For the text-containing cell, return its midpoint in (X, Y) coordinate format. 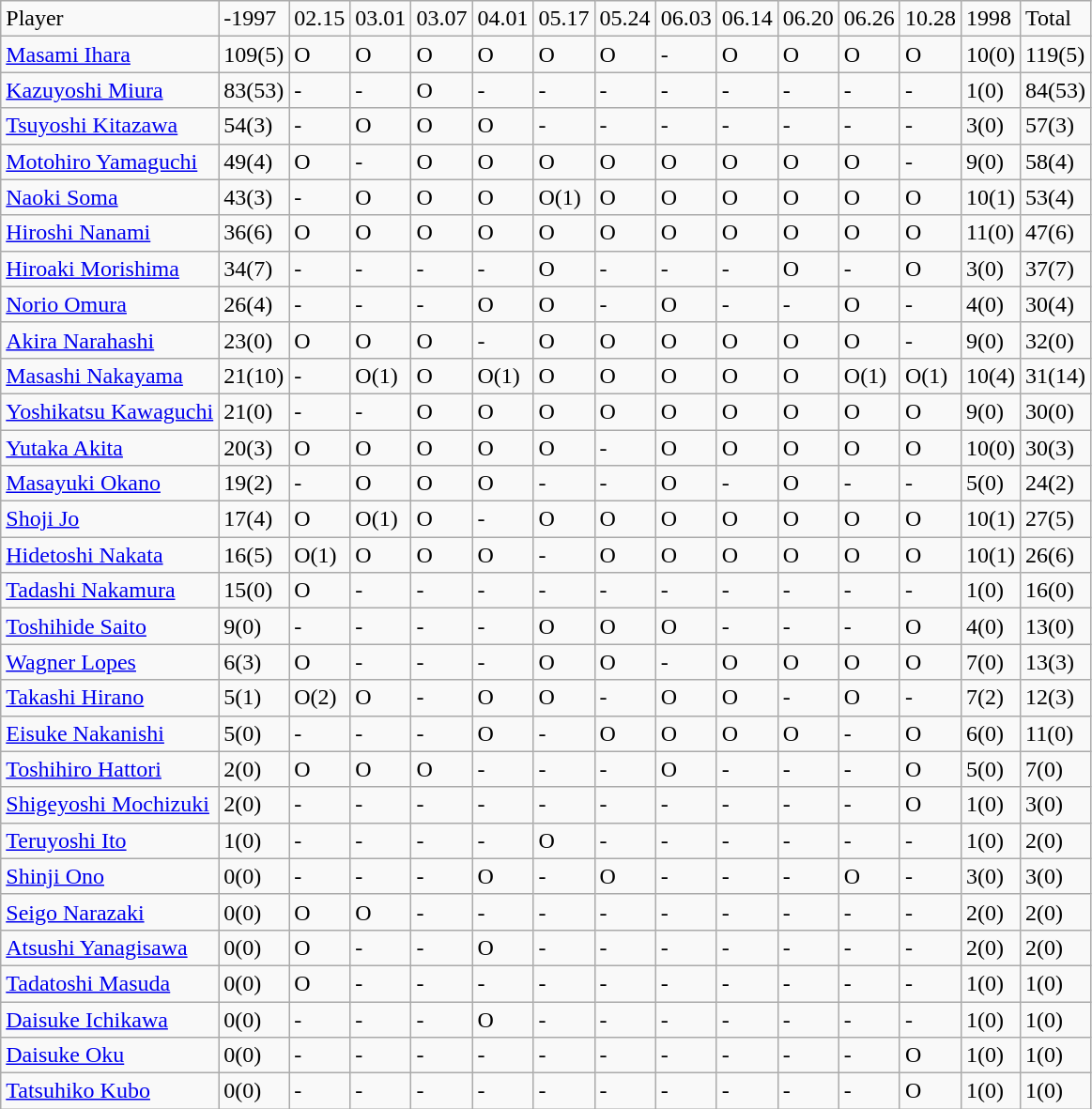
Toshihiro Hattori (110, 769)
Tadatoshi Masuda (110, 983)
20(3) (254, 448)
Tsuyoshi Kitazawa (110, 126)
Masayuki Okano (110, 484)
03.01 (381, 19)
53(4) (1055, 197)
30(0) (1055, 411)
6(0) (990, 733)
47(6) (1055, 233)
16(0) (1055, 591)
21(0) (254, 411)
Yutaka Akita (110, 448)
06.20 (807, 19)
Kazuyoshi Miura (110, 90)
Shinji Ono (110, 876)
31(14) (1055, 376)
Seigo Narazaki (110, 912)
Wagner Lopes (110, 662)
83(53) (254, 90)
Yoshikatsu Kawaguchi (110, 411)
21(10) (254, 376)
26(6) (1055, 555)
Daisuke Ichikawa (110, 1019)
19(2) (254, 484)
13(0) (1055, 626)
6(3) (254, 662)
06.03 (685, 19)
Tadashi Nakamura (110, 591)
02.15 (319, 19)
109(5) (254, 54)
30(4) (1055, 304)
24(2) (1055, 484)
Shoji Jo (110, 519)
26(4) (254, 304)
37(7) (1055, 269)
27(5) (1055, 519)
-1997 (254, 19)
03.07 (441, 19)
Total (1055, 19)
Eisuke Nakanishi (110, 733)
04.01 (503, 19)
Takashi Hirano (110, 698)
17(4) (254, 519)
54(3) (254, 126)
10(4) (990, 376)
Shigeyoshi Mochizuki (110, 805)
Toshihide Saito (110, 626)
15(0) (254, 591)
5(1) (254, 698)
06.14 (747, 19)
Naoki Soma (110, 197)
Hiroshi Nanami (110, 233)
Player (110, 19)
1998 (990, 19)
Norio Omura (110, 304)
05.17 (563, 19)
84(53) (1055, 90)
23(0) (254, 340)
43(3) (254, 197)
O(2) (319, 698)
36(6) (254, 233)
Hiroaki Morishima (110, 269)
58(4) (1055, 162)
16(5) (254, 555)
Daisuke Oku (110, 1055)
57(3) (1055, 126)
119(5) (1055, 54)
49(4) (254, 162)
32(0) (1055, 340)
13(3) (1055, 662)
Motohiro Yamaguchi (110, 162)
Hidetoshi Nakata (110, 555)
Tatsuhiko Kubo (110, 1091)
12(3) (1055, 698)
Teruyoshi Ito (110, 840)
30(3) (1055, 448)
34(7) (254, 269)
Atsushi Yanagisawa (110, 947)
05.24 (625, 19)
7(2) (990, 698)
Akira Narahashi (110, 340)
10.28 (930, 19)
06.26 (869, 19)
Masashi Nakayama (110, 376)
Masami Ihara (110, 54)
